Detect which cell encompasses the target text, then output its [X, Y] center coordinate. 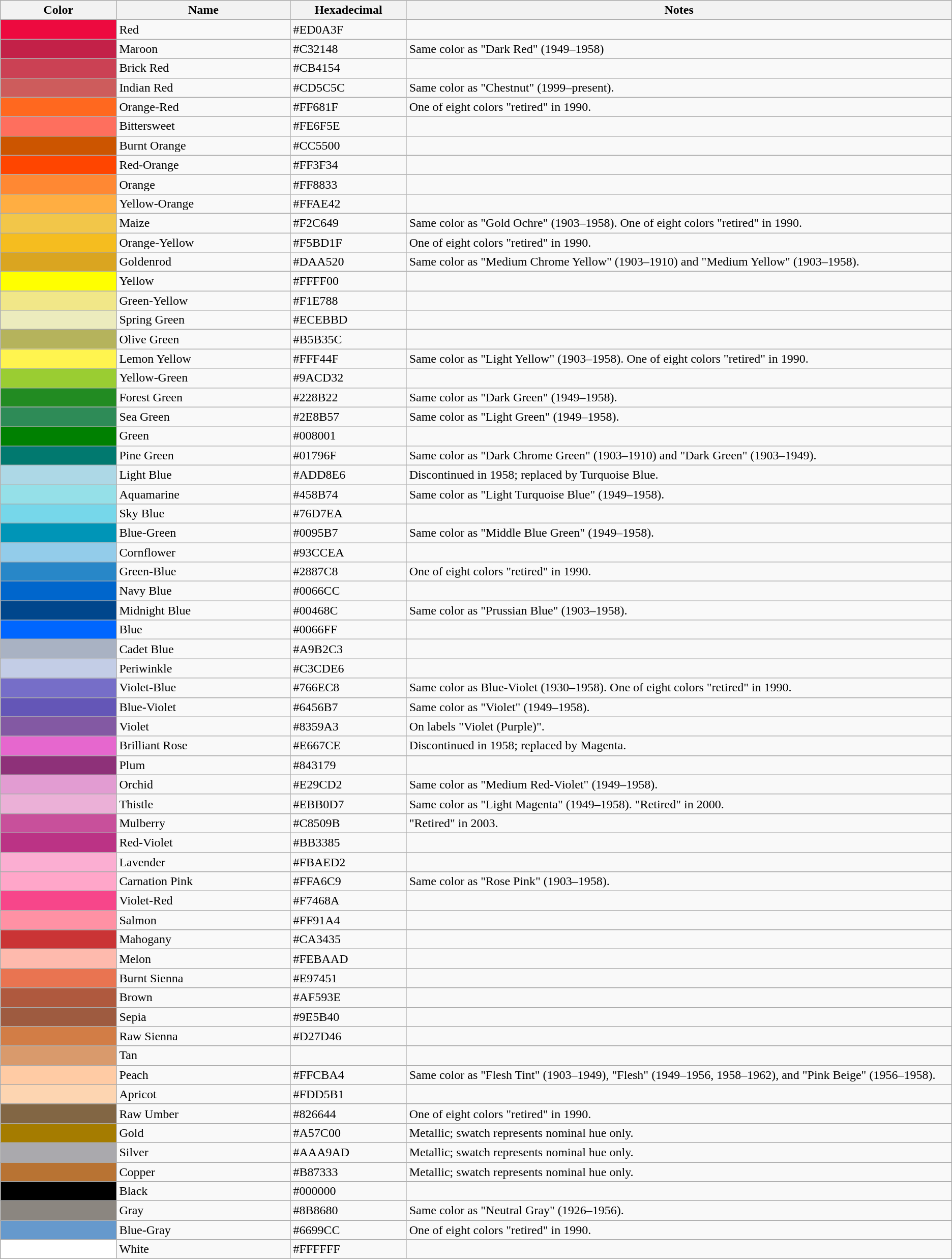
Thistle [203, 804]
Same color as "Dark Red" (1949–1958) [679, 49]
#CA3435 [348, 940]
Same color as "Dark Chrome Green" (1903–1910) and "Dark Green" (1903–1949). [679, 455]
Bittersweet [203, 126]
#FF3F34 [348, 165]
#2E8B57 [348, 417]
Carnation Pink [203, 882]
#FDD5B1 [348, 1094]
#FF8833 [348, 184]
Same color as "Medium Chrome Yellow" (1903–1910) and "Medium Yellow" (1903–1958). [679, 262]
Same color as "Violet" (1949–1958). [679, 707]
"Retired" in 2003. [679, 823]
Orange-Red [203, 107]
Tan [203, 1056]
Olive Green [203, 339]
#FE6F5E [348, 126]
#843179 [348, 765]
#0095B7 [348, 533]
Same color as "Medium Red-Violet" (1949–1958). [679, 784]
#8359A3 [348, 726]
Discontinued in 1958; replaced by Magenta. [679, 746]
Sepia [203, 1017]
Same color as "Chestnut" (1999–present). [679, 87]
#F2C649 [348, 223]
Orange [203, 184]
#228B22 [348, 397]
#FF91A4 [348, 920]
#B5B35C [348, 339]
Burnt Sienna [203, 978]
Orchid [203, 784]
Black [203, 1191]
#FFAE42 [348, 203]
Aquamarine [203, 494]
#C8509B [348, 823]
#C3CDE6 [348, 668]
Periwinkle [203, 668]
Gold [203, 1133]
#CD5C5C [348, 87]
#B87333 [348, 1172]
#2887C8 [348, 572]
Raw Umber [203, 1114]
Same color as "Light Yellow" (1903–1958). One of eight colors "retired" in 1990. [679, 359]
Forest Green [203, 397]
Melon [203, 959]
#458B74 [348, 494]
#FBAED2 [348, 862]
Same color as "Prussian Blue" (1903–1958). [679, 610]
On labels "Violet (Purple)". [679, 726]
Same color as "Neutral Gray" (1926–1956). [679, 1211]
Blue-Violet [203, 707]
Same color as Blue-Violet (1930–1958). One of eight colors "retired" in 1990. [679, 688]
#BB3385 [348, 842]
#F5BD1F [348, 243]
#A9B2C3 [348, 649]
#766EC8 [348, 688]
Mulberry [203, 823]
#DAA520 [348, 262]
Sky Blue [203, 513]
Cadet Blue [203, 649]
Same color as "Light Magenta" (1949–1958). "Retired" in 2000. [679, 804]
#CB4154 [348, 68]
Red [203, 30]
Green [203, 436]
#8B8680 [348, 1211]
#AF593E [348, 998]
#0066FF [348, 630]
Spring Green [203, 320]
#ADD8E6 [348, 475]
#D27D46 [348, 1036]
Yellow [203, 281]
#FFF44F [348, 359]
#FEBAAD [348, 959]
#000000 [348, 1191]
Blue [203, 630]
Maroon [203, 49]
#E29CD2 [348, 784]
#A57C00 [348, 1133]
Mahogany [203, 940]
Copper [203, 1172]
#93CCEA [348, 552]
Yellow-Orange [203, 203]
Brick Red [203, 68]
Silver [203, 1152]
Violet-Blue [203, 688]
Raw Sienna [203, 1036]
#008001 [348, 436]
Plum [203, 765]
Green-Blue [203, 572]
#01796F [348, 455]
#C32148 [348, 49]
#6699CC [348, 1230]
Lavender [203, 862]
Blue-Green [203, 533]
Blue-Gray [203, 1230]
#00468C [348, 610]
Same color as "Rose Pink" (1903–1958). [679, 882]
#6456B7 [348, 707]
Name [203, 10]
Brown [203, 998]
Red-Orange [203, 165]
Lemon Yellow [203, 359]
Same color as "Gold Ochre" (1903–1958). One of eight colors "retired" in 1990. [679, 223]
Same color as "Flesh Tint" (1903–1949), "Flesh" (1949–1956, 1958–1962), and "Pink Beige" (1956–1958). [679, 1075]
#E97451 [348, 978]
#76D7EA [348, 513]
Burnt Orange [203, 145]
Pine Green [203, 455]
Discontinued in 1958; replaced by Turquoise Blue. [679, 475]
#9ACD32 [348, 378]
#CC5500 [348, 145]
Same color as "Light Turquoise Blue" (1949–1958). [679, 494]
Cornflower [203, 552]
#FFFFFF [348, 1249]
Same color as "Dark Green" (1949–1958). [679, 397]
#826644 [348, 1114]
Same color as "Middle Blue Green" (1949–1958). [679, 533]
Hexadecimal [348, 10]
Gray [203, 1211]
Salmon [203, 920]
Midnight Blue [203, 610]
White [203, 1249]
#FFA6C9 [348, 882]
#ED0A3F [348, 30]
#EBB0D7 [348, 804]
#FF681F [348, 107]
Notes [679, 10]
#ECEBBD [348, 320]
Navy Blue [203, 591]
#AAA9AD [348, 1152]
Sea Green [203, 417]
Same color as "Light Green" (1949–1958). [679, 417]
#F1E788 [348, 301]
Brilliant Rose [203, 746]
Orange-Yellow [203, 243]
Maize [203, 223]
#FFFF00 [348, 281]
Indian Red [203, 87]
Peach [203, 1075]
#9E5B40 [348, 1017]
Yellow-Green [203, 378]
Color [58, 10]
Red-Violet [203, 842]
Violet-Red [203, 901]
Green-Yellow [203, 301]
Apricot [203, 1094]
#F7468A [348, 901]
#FFCBA4 [348, 1075]
Violet [203, 726]
#0066CC [348, 591]
#E667CE [348, 746]
Goldenrod [203, 262]
Light Blue [203, 475]
